Pinpoint the cell where the given text exists, returning its [X, Y] midpoint coordinate. 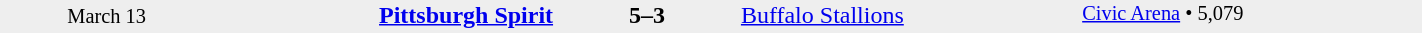
Civic Arena • 5,079 [1252, 16]
Pittsburgh Spirit [384, 15]
March 13 [106, 16]
Buffalo Stallions [910, 15]
5–3 [648, 15]
